Identify which cell holds the provided text, then report its (X, Y) central coordinate. 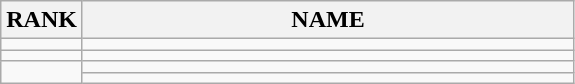
RANK (42, 20)
NAME (328, 20)
